Extract the [x, y] coordinate from the center of the cell holding the provided text.  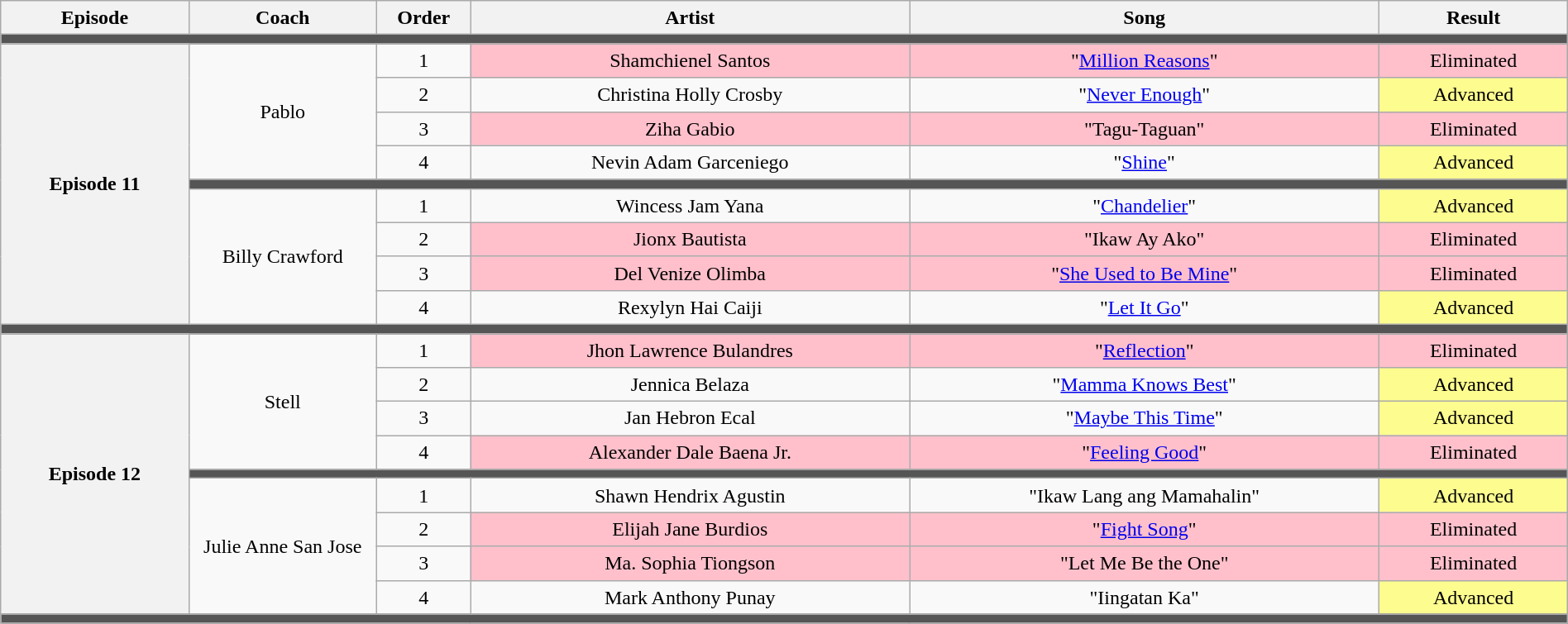
Mark Anthony Punay [690, 597]
"Let Me Be the One" [1145, 564]
Ziha Gabio [690, 129]
"Shine" [1145, 162]
"Mamma Knows Best" [1145, 385]
Episode [94, 18]
Order [423, 18]
Song [1145, 18]
Nevin Adam Garceniego [690, 162]
Shawn Hendrix Agustin [690, 496]
"Iingatan Ka" [1145, 597]
Jan Hebron Ecal [690, 418]
"She Used to Be Mine" [1145, 273]
Jionx Bautista [690, 240]
Alexander Dale Baena Jr. [690, 453]
Pablo [283, 112]
Episode 11 [94, 184]
Jhon Lawrence Bulandres [690, 350]
Result [1474, 18]
Shamchienel Santos [690, 61]
"Reflection" [1145, 350]
Coach [283, 18]
"Maybe This Time" [1145, 418]
"Fight Song" [1145, 529]
Julie Anne San Jose [283, 546]
Christina Holly Crosby [690, 94]
Del Venize Olimba [690, 273]
Episode 12 [94, 474]
"Feeling Good" [1145, 453]
"Ikaw Lang ang Mamahalin" [1145, 496]
Wincess Jam Yana [690, 205]
Stell [283, 402]
Ma. Sophia Tiongson [690, 564]
"Chandelier" [1145, 205]
"Million Reasons" [1145, 61]
"Ikaw Ay Ako" [1145, 240]
Artist [690, 18]
"Tagu-Taguan" [1145, 129]
Jennica Belaza [690, 385]
Rexylyn Hai Caiji [690, 307]
Billy Crawford [283, 256]
"Let It Go" [1145, 307]
"Never Enough" [1145, 94]
Elijah Jane Burdios [690, 529]
